Extract the [x, y] coordinate from the center of the cell holding the provided text.  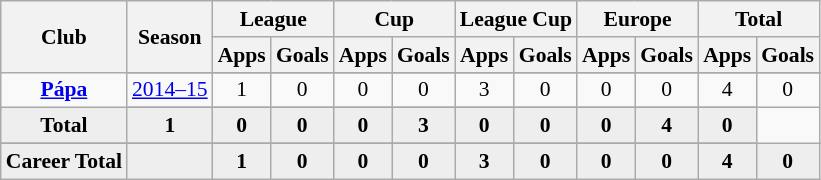
League [274, 19]
League Cup [516, 19]
Cup [394, 19]
Europe [638, 19]
2014–15 [170, 90]
Club [64, 36]
Pápa [64, 90]
Season [170, 36]
Career Total [64, 162]
